Identify which cell holds the provided text, then report its [X, Y] central coordinate. 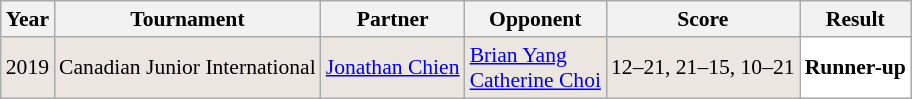
Year [28, 19]
Brian Yang Catherine Choi [536, 68]
Partner [393, 19]
Canadian Junior International [188, 68]
Opponent [536, 19]
12–21, 21–15, 10–21 [703, 68]
Runner-up [856, 68]
Jonathan Chien [393, 68]
2019 [28, 68]
Result [856, 19]
Score [703, 19]
Tournament [188, 19]
